Capture the cell that displays the provided text and extract its (x, y) central coordinate. 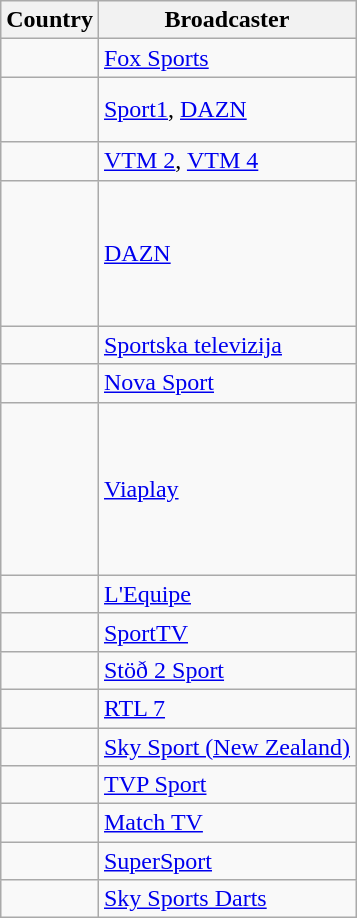
Nova Sport (226, 383)
SportTV (226, 632)
Sportska televizija (226, 345)
VTM 2, VTM 4 (226, 161)
Viaplay (226, 488)
Match TV (226, 823)
DAZN (226, 253)
TVP Sport (226, 785)
Fox Sports (226, 58)
Broadcaster (226, 20)
Sky Sports Darts (226, 899)
RTL 7 (226, 708)
SuperSport (226, 861)
L'Equipe (226, 594)
Stöð 2 Sport (226, 670)
Sky Sport (New Zealand) (226, 747)
Sport1, DAZN (226, 110)
Country (50, 20)
